Provide the [X, Y] coordinate of the cell's center where the given text is located.  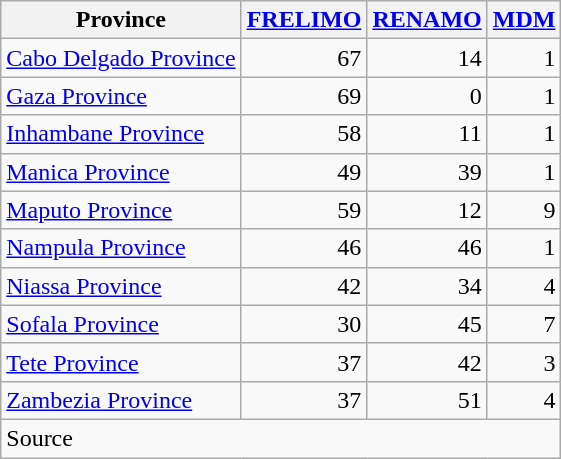
34 [427, 286]
Sofala Province [121, 324]
9 [524, 210]
30 [304, 324]
59 [304, 210]
Inhambane Province [121, 134]
RENAMO [427, 20]
67 [304, 58]
3 [524, 362]
Niassa Province [121, 286]
14 [427, 58]
49 [304, 172]
7 [524, 324]
Province [121, 20]
MDM [524, 20]
Maputo Province [121, 210]
69 [304, 96]
51 [427, 400]
Gaza Province [121, 96]
39 [427, 172]
Source [281, 438]
Manica Province [121, 172]
Tete Province [121, 362]
FRELIMO [304, 20]
12 [427, 210]
0 [427, 96]
Cabo Delgado Province [121, 58]
Zambezia Province [121, 400]
Nampula Province [121, 248]
58 [304, 134]
11 [427, 134]
45 [427, 324]
